For the text-containing cell, return its midpoint in [X, Y] coordinate format. 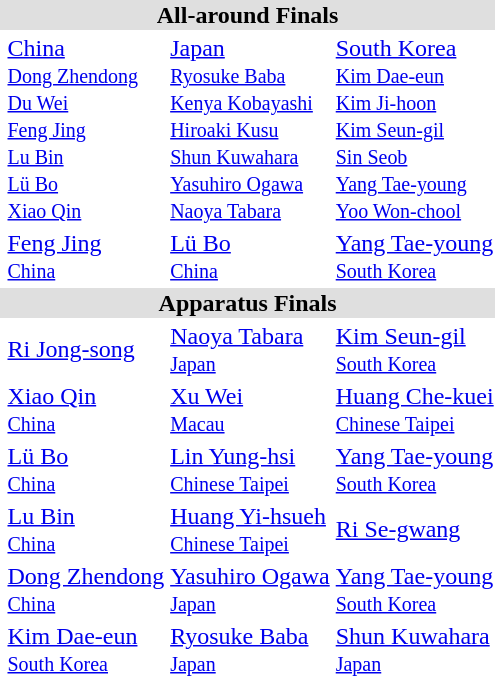
Xiao Qin China [86, 410]
South KoreaKim Dae-eunKim Ji-hoonKim Seun-gilSin SeobYang Tae-youngYoo Won-chool [414, 129]
Ri Se-gwang [414, 530]
Lin Yung-hsi Chinese Taipei [250, 470]
Dong Zhendong China [86, 590]
Huang Yi-hsueh Chinese Taipei [250, 530]
JapanRyosuke BabaKenya KobayashiHiroaki KusuShun KuwaharaYasuhiro OgawaNaoya Tabara [250, 129]
Xu Wei Macau [250, 410]
Yasuhiro Ogawa Japan [250, 590]
Naoya Tabara Japan [250, 350]
Apparatus Finals [248, 303]
Feng Jing China [86, 256]
ChinaDong ZhendongDu WeiFeng JingLu BinLü BoXiao Qin [86, 129]
Ri Jong-song [86, 350]
Lu Bin China [86, 530]
Huang Che-kuei Chinese Taipei [414, 410]
Kim Seun-gil South Korea [414, 350]
All-around Finals [248, 15]
